Capture the cell that displays the provided text and extract its [X, Y] central coordinate. 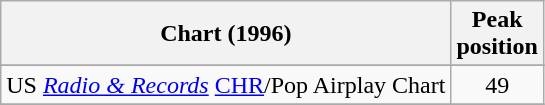
US Radio & Records CHR/Pop Airplay Chart [226, 85]
Peakposition [497, 34]
Chart (1996) [226, 34]
49 [497, 85]
